Scan for the cell matching the given text and deliver its (X, Y) coordinate at center. 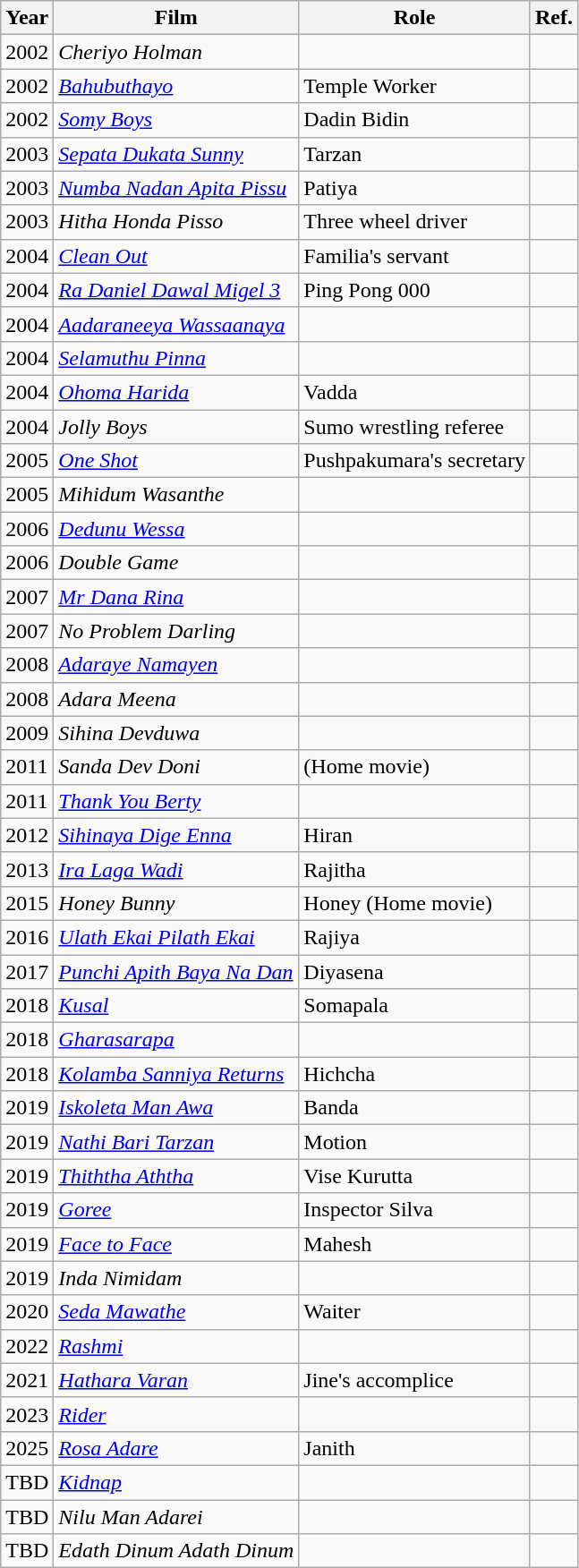
No Problem Darling (176, 631)
Honey Bunny (176, 903)
2021 (27, 1380)
Sihinaya Dige Enna (176, 835)
Clean Out (176, 256)
Edath Dinum Adath Dinum (176, 1551)
Temple Worker (415, 86)
2013 (27, 869)
2015 (27, 903)
Kolamba Sanniya Returns (176, 1074)
2012 (27, 835)
Selamuthu Pinna (176, 358)
Thank You Berty (176, 801)
Iskoleta Man Awa (176, 1108)
Rashmi (176, 1346)
2009 (27, 733)
Diyasena (415, 971)
Inspector Silva (415, 1210)
Numba Nadan Apita Pissu (176, 188)
Adara Meena (176, 699)
2020 (27, 1312)
Somapala (415, 1006)
Dedunu Wessa (176, 529)
Patiya (415, 188)
Hiran (415, 835)
Sumo wrestling referee (415, 427)
Mahesh (415, 1244)
Punchi Apith Baya Na Dan (176, 971)
2017 (27, 971)
Ra Daniel Dawal Migel 3 (176, 290)
Hichcha (415, 1074)
Ulath Ekai Pilath Ekai (176, 937)
One Shot (176, 461)
Cheriyo Holman (176, 52)
2016 (27, 937)
Mihidum Wasanthe (176, 495)
Pushpakumara's secretary (415, 461)
Janith (415, 1448)
Sanda Dev Doni (176, 767)
Inda Nimidam (176, 1278)
Vadda (415, 392)
Sepata Dukata Sunny (176, 154)
Aadaraneeya Wassaanaya (176, 324)
Rajitha (415, 869)
Sihina Devduwa (176, 733)
Ira Laga Wadi (176, 869)
Kidnap (176, 1482)
Face to Face (176, 1244)
Double Game (176, 563)
Ref. (553, 18)
Hathara Varan (176, 1380)
Familia's servant (415, 256)
Rajiya (415, 937)
Adaraye Namayen (176, 665)
Role (415, 18)
Year (27, 18)
(Home movie) (415, 767)
2023 (27, 1414)
Nathi Bari Tarzan (176, 1142)
Honey (Home movie) (415, 903)
Gharasarapa (176, 1040)
Tarzan (415, 154)
Jolly Boys (176, 427)
Nilu Man Adarei (176, 1517)
Dadin Bidin (415, 120)
Rosa Adare (176, 1448)
Vise Kurutta (415, 1176)
Film (176, 18)
Three wheel driver (415, 222)
Banda (415, 1108)
Rider (176, 1414)
Motion (415, 1142)
Jine's accomplice (415, 1380)
Ping Pong 000 (415, 290)
Waiter (415, 1312)
Somy Boys (176, 120)
Bahubuthayo (176, 86)
Kusal (176, 1006)
Seda Mawathe (176, 1312)
Hitha Honda Pisso (176, 222)
Thiththa Aththa (176, 1176)
Goree (176, 1210)
Ohoma Harida (176, 392)
2022 (27, 1346)
Mr Dana Rina (176, 597)
2025 (27, 1448)
